Return [X, Y] of the center of cell containing provided text 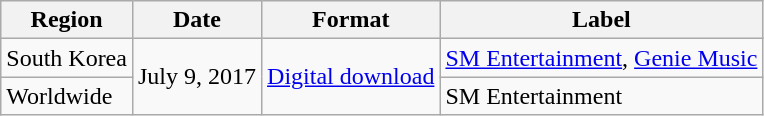
Worldwide [67, 96]
July 9, 2017 [196, 77]
SM Entertainment [602, 96]
Label [602, 20]
SM Entertainment, Genie Music [602, 58]
South Korea [67, 58]
Date [196, 20]
Format [351, 20]
Digital download [351, 77]
Region [67, 20]
